Extract the (x, y) coordinate from the center of the cell holding the provided text.  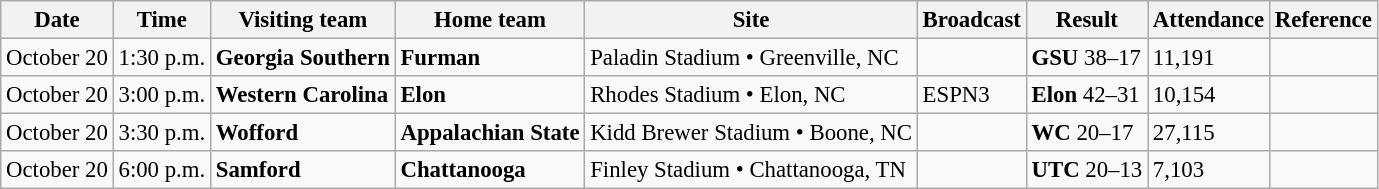
Kidd Brewer Stadium • Boone, NC (751, 133)
Appalachian State (490, 133)
Paladin Stadium • Greenville, NC (751, 58)
6:00 p.m. (162, 170)
10,154 (1209, 95)
Home team (490, 20)
Wofford (304, 133)
UTC 20–13 (1086, 170)
Samford (304, 170)
Attendance (1209, 20)
3:30 p.m. (162, 133)
Furman (490, 58)
Site (751, 20)
Time (162, 20)
Rhodes Stadium • Elon, NC (751, 95)
Chattanooga (490, 170)
Elon 42–31 (1086, 95)
7,103 (1209, 170)
Visiting team (304, 20)
Elon (490, 95)
Georgia Southern (304, 58)
11,191 (1209, 58)
ESPN3 (972, 95)
Result (1086, 20)
Date (57, 20)
27,115 (1209, 133)
GSU 38–17 (1086, 58)
1:30 p.m. (162, 58)
Reference (1324, 20)
Broadcast (972, 20)
WC 20–17 (1086, 133)
Finley Stadium • Chattanooga, TN (751, 170)
3:00 p.m. (162, 95)
Western Carolina (304, 95)
